Locate the cell with the specified text and output its (x, y) center coordinate. 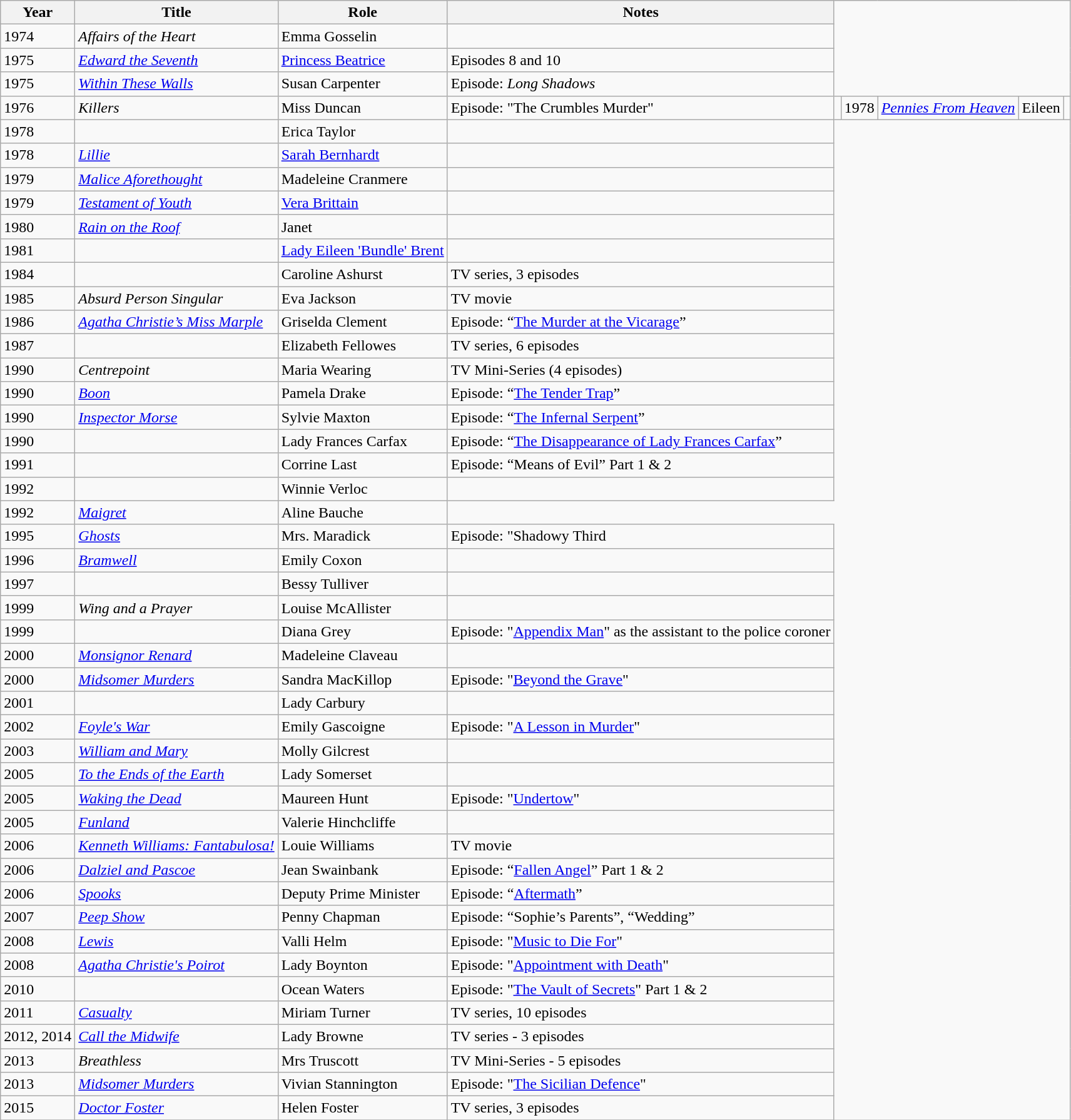
Lady Eileen 'Bundle' Brent (363, 250)
Funland (176, 822)
Malice Aforethought (176, 179)
Ocean Waters (363, 989)
Centrepoint (176, 370)
Testament of Youth (176, 203)
Boon (176, 394)
Bramwell (176, 560)
2012, 2014 (38, 1036)
Mrs Truscott (363, 1061)
Absurd Person Singular (176, 298)
1991 (38, 465)
Lady Frances Carfax (363, 441)
Lillie (176, 155)
TV series, 6 episodes (641, 346)
Valerie Hinchcliffe (363, 822)
Episode: “The Infernal Serpent” (641, 417)
William and Mary (176, 751)
TV Mini-Series (4 episodes) (641, 370)
2007 (38, 917)
Year (38, 13)
Foyle's War (176, 727)
Emily Gascoigne (363, 727)
Call the Midwife (176, 1036)
2010 (38, 989)
Kenneth Williams: Fantabulosa! (176, 846)
Madeleine Claveau (363, 655)
Casualty (176, 1012)
1986 (38, 322)
Peep Show (176, 917)
1987 (38, 346)
Episode: "The Crumbles Murder" (641, 108)
Episode: “Sophie’s Parents”, “Wedding” (641, 917)
1996 (38, 560)
To the Ends of the Earth (176, 775)
Susan Carpenter (363, 84)
Sylvie Maxton (363, 417)
Griselda Clement (363, 322)
Lady Boynton (363, 965)
Sarah Bernhardt (363, 155)
Within These Walls (176, 84)
Episode: "Shadowy Third (641, 536)
Lady Carbury (363, 703)
Princess Beatrice (363, 60)
Agatha Christie's Poirot (176, 965)
TV Mini-Series - 5 episodes (641, 1061)
Affairs of the Heart (176, 36)
Episode: “Fallen Angel” Part 1 & 2 (641, 870)
1995 (38, 536)
Maria Wearing (363, 370)
Notes (641, 13)
2002 (38, 727)
Episode: "Appointment with Death" (641, 965)
1980 (38, 227)
1985 (38, 298)
Episode: "The Sicilian Defence" (641, 1084)
Janet (363, 227)
Dalziel and Pascoe (176, 870)
Sandra MacKillop (363, 679)
1997 (38, 584)
Vivian Stannington (363, 1084)
Episode: “The Disappearance of Lady Frances Carfax” (641, 441)
Corrine Last (363, 465)
Bessy Tulliver (363, 584)
Lewis (176, 941)
Edward the Seventh (176, 60)
Waking the Dead (176, 798)
Episode: Long Shadows (641, 84)
TV series, 10 episodes (641, 1012)
Episode: "Appendix Man" as the assistant to the police coroner (641, 631)
Episode: “Means of Evil” Part 1 & 2 (641, 465)
Miriam Turner (363, 1012)
Lady Browne (363, 1036)
Episode: “Aftermath” (641, 893)
Erica Taylor (363, 131)
Penny Chapman (363, 917)
Title (176, 13)
Role (363, 13)
Caroline Ashurst (363, 274)
Jean Swainbank (363, 870)
Episode: “The Murder at the Vicarage” (641, 322)
Maigret (176, 512)
Deputy Prime Minister (363, 893)
Winnie Verloc (363, 489)
Lady Somerset (363, 775)
Mrs. Maradick (363, 536)
Episodes 8 and 10 (641, 60)
Molly Gilcrest (363, 751)
Inspector Morse (176, 417)
Louie Williams (363, 846)
Emily Coxon (363, 560)
Pennies From Heaven (948, 108)
Valli Helm (363, 941)
1981 (38, 250)
Episode: “The Tender Trap” (641, 394)
2001 (38, 703)
Elizabeth Fellowes (363, 346)
Eva Jackson (363, 298)
Episode: "Music to Die For" (641, 941)
Episode: "A Lesson in Murder" (641, 727)
Miss Duncan (363, 108)
Spooks (176, 893)
Pamela Drake (363, 394)
Madeleine Cranmere (363, 179)
Ghosts (176, 536)
Aline Bauche (363, 512)
2011 (38, 1012)
Episode: "The Vault of Secrets" Part 1 & 2 (641, 989)
Rain on the Roof (176, 227)
Breathless (176, 1061)
1976 (38, 108)
Episode: "Undertow" (641, 798)
Louise McAllister (363, 608)
1984 (38, 274)
Monsignor Renard (176, 655)
Vera Brittain (363, 203)
Diana Grey (363, 631)
Helen Foster (363, 1108)
1974 (38, 36)
2015 (38, 1108)
Eileen (1041, 108)
Episode: "Beyond the Grave" (641, 679)
Emma Gosselin (363, 36)
Agatha Christie’s Miss Marple (176, 322)
Killers (176, 108)
TV series - 3 episodes (641, 1036)
Doctor Foster (176, 1108)
Wing and a Prayer (176, 608)
Maureen Hunt (363, 798)
2003 (38, 751)
